Provide the [x, y] coordinate of the cell's center where the given text is located.  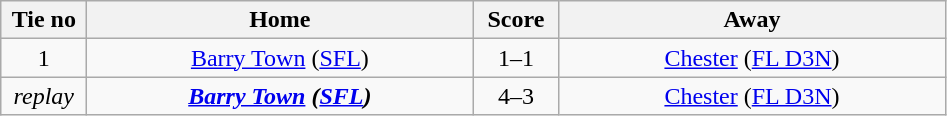
Away [752, 20]
replay [44, 96]
Home [280, 20]
4–3 [516, 96]
Score [516, 20]
1–1 [516, 58]
Tie no [44, 20]
1 [44, 58]
